Extract the (X, Y) coordinate from the center of the cell holding the provided text.  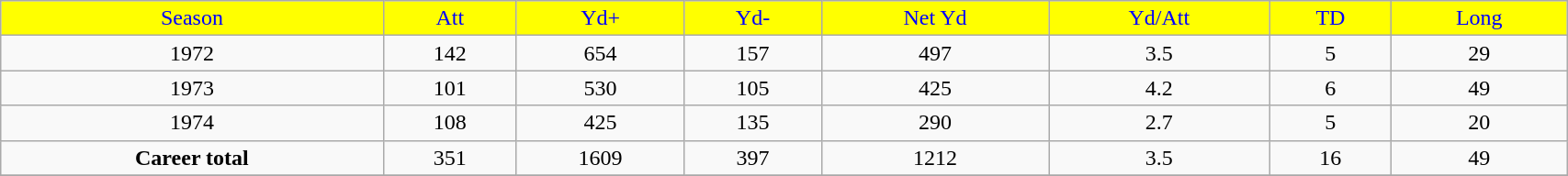
1609 (600, 158)
Yd- (753, 18)
Yd+ (600, 18)
Yd/Att (1159, 18)
1212 (935, 158)
29 (1479, 53)
4.2 (1159, 88)
135 (753, 123)
351 (450, 158)
Long (1479, 18)
Att (450, 18)
1973 (192, 88)
290 (935, 123)
142 (450, 53)
101 (450, 88)
TD (1330, 18)
Net Yd (935, 18)
530 (600, 88)
1972 (192, 53)
16 (1330, 158)
105 (753, 88)
397 (753, 158)
157 (753, 53)
108 (450, 123)
2.7 (1159, 123)
1974 (192, 123)
Career total (192, 158)
Season (192, 18)
497 (935, 53)
20 (1479, 123)
6 (1330, 88)
654 (600, 53)
